Return [X, Y] of the center of cell containing provided text 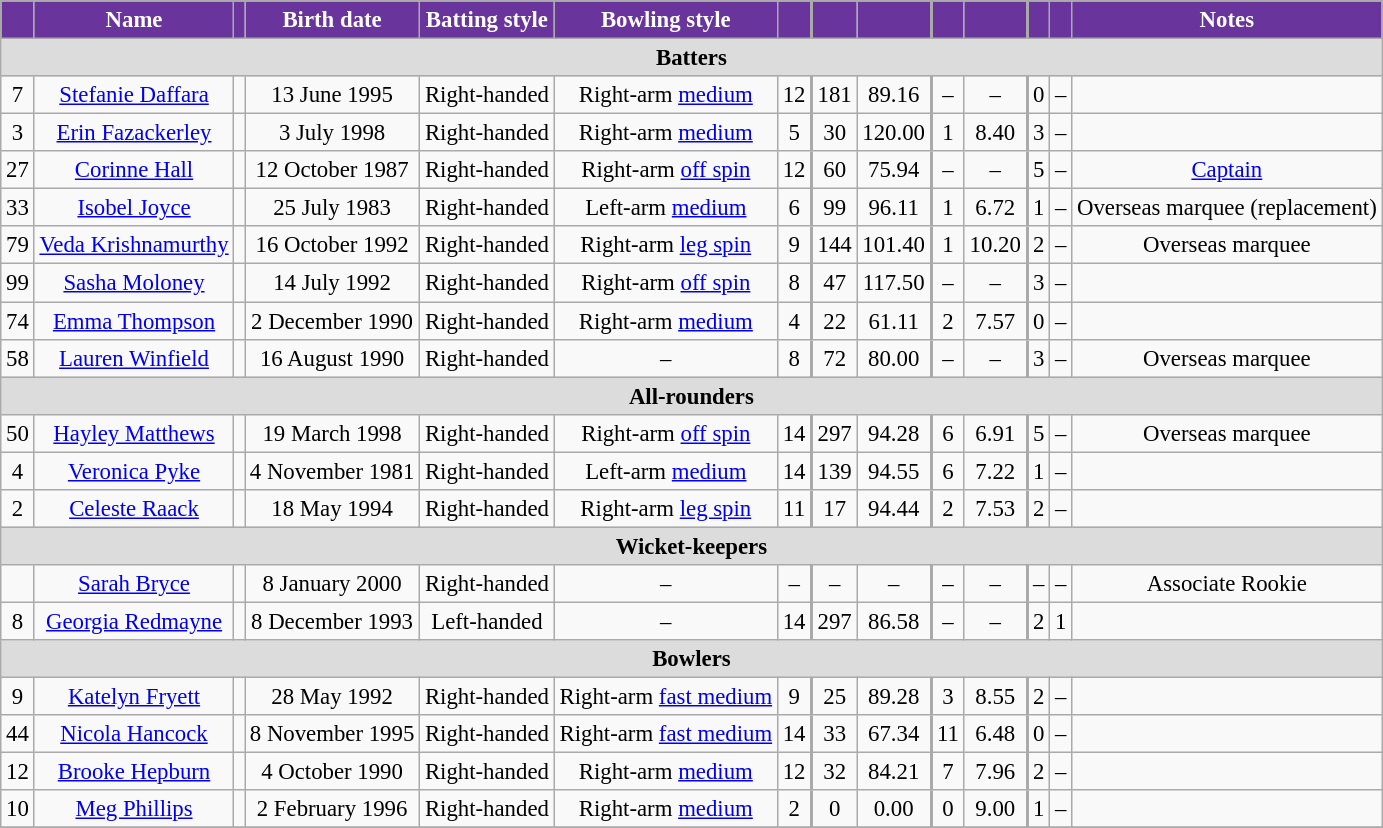
94.28 [894, 433]
181 [835, 95]
96.11 [894, 208]
60 [835, 170]
74 [18, 321]
8.40 [996, 133]
17 [835, 509]
Lauren Winfield [134, 358]
16 August 1990 [332, 358]
27 [18, 170]
22 [835, 321]
8.55 [996, 697]
144 [835, 245]
50 [18, 433]
47 [835, 283]
75.94 [894, 170]
120.00 [894, 133]
89.16 [894, 95]
139 [835, 471]
28 May 1992 [332, 697]
Isobel Joyce [134, 208]
Batters [692, 58]
Celeste Raack [134, 509]
2 February 1996 [332, 809]
58 [18, 358]
Corinne Hall [134, 170]
Veronica Pyke [134, 471]
7.96 [996, 772]
80.00 [894, 358]
Left-handed [488, 621]
6.91 [996, 433]
Overseas marquee (replacement) [1227, 208]
9.00 [996, 809]
Veda Krishnamurthy [134, 245]
Katelyn Fryett [134, 697]
2 December 1990 [332, 321]
8 November 1995 [332, 734]
Bowlers [692, 659]
84.21 [894, 772]
25 [835, 697]
7.57 [996, 321]
Brooke Hepburn [134, 772]
32 [835, 772]
30 [835, 133]
94.55 [894, 471]
16 October 1992 [332, 245]
101.40 [894, 245]
8 December 1993 [332, 621]
Notes [1227, 20]
79 [18, 245]
25 July 1983 [332, 208]
4 October 1990 [332, 772]
Georgia Redmayne [134, 621]
7.22 [996, 471]
Meg Phillips [134, 809]
10 [18, 809]
94.44 [894, 509]
44 [18, 734]
Captain [1227, 170]
67.34 [894, 734]
7.53 [996, 509]
3 July 1998 [332, 133]
Bowling style [666, 20]
18 May 1994 [332, 509]
Sarah Bryce [134, 584]
10.20 [996, 245]
Stefanie Daffara [134, 95]
0.00 [894, 809]
Nicola Hancock [134, 734]
61.11 [894, 321]
13 June 1995 [332, 95]
117.50 [894, 283]
8 January 2000 [332, 584]
14 July 1992 [332, 283]
Name [134, 20]
Birth date [332, 20]
All-rounders [692, 396]
6.72 [996, 208]
Erin Fazackerley [134, 133]
86.58 [894, 621]
Sasha Moloney [134, 283]
4 November 1981 [332, 471]
19 March 1998 [332, 433]
Batting style [488, 20]
Hayley Matthews [134, 433]
Wicket-keepers [692, 546]
72 [835, 358]
Associate Rookie [1227, 584]
6.48 [996, 734]
89.28 [894, 697]
Emma Thompson [134, 321]
12 October 1987 [332, 170]
